Extract the (X, Y) coordinate from the center of the cell holding the provided text.  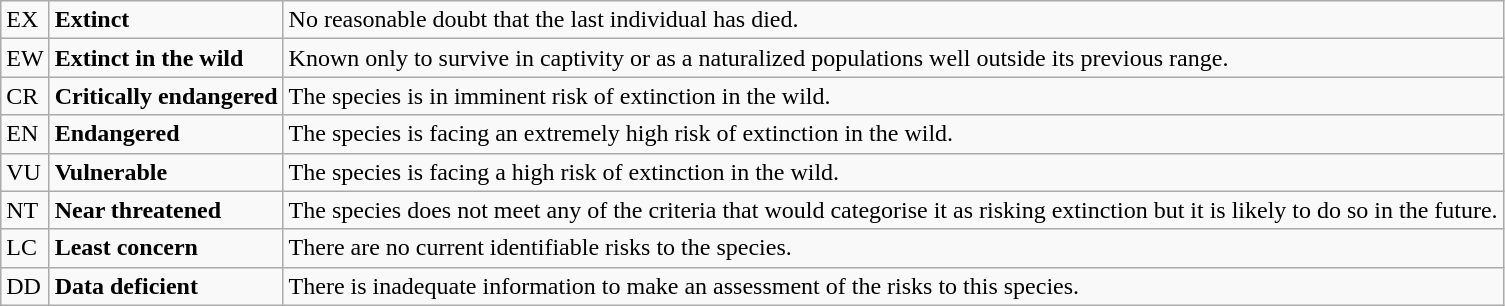
The species is facing an extremely high risk of extinction in the wild. (893, 134)
LC (25, 248)
CR (25, 96)
Data deficient (166, 286)
The species is facing a high risk of extinction in the wild. (893, 172)
VU (25, 172)
Endangered (166, 134)
Extinct in the wild (166, 58)
There is inadequate information to make an assessment of the risks to this species. (893, 286)
Vulnerable (166, 172)
There are no current identifiable risks to the species. (893, 248)
EX (25, 20)
EN (25, 134)
Least concern (166, 248)
Known only to survive in captivity or as a naturalized populations well outside its previous range. (893, 58)
NT (25, 210)
EW (25, 58)
The species is in imminent risk of extinction in the wild. (893, 96)
Near threatened (166, 210)
The species does not meet any of the criteria that would categorise it as risking extinction but it is likely to do so in the future. (893, 210)
No reasonable doubt that the last individual has died. (893, 20)
Critically endangered (166, 96)
DD (25, 286)
Extinct (166, 20)
